Extract the [X, Y] coordinate from the center of the cell holding the provided text.  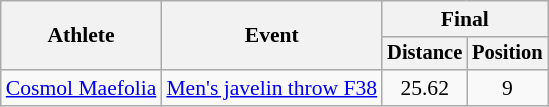
Final [464, 19]
Event [272, 36]
Athlete [82, 36]
Distance [424, 54]
9 [507, 88]
Men's javelin throw F38 [272, 88]
Position [507, 54]
Cosmol Maefolia [82, 88]
25.62 [424, 88]
